Scan for the cell matching the given text and deliver its [X, Y] coordinate at center. 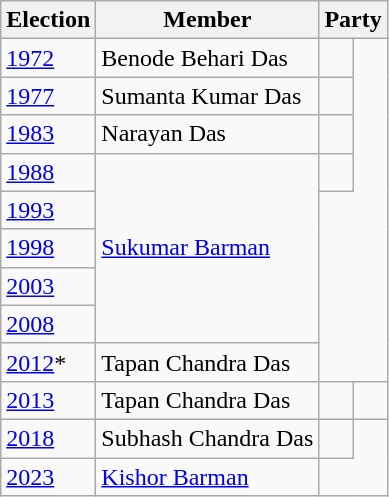
2023 [48, 477]
1993 [48, 210]
2012* [48, 362]
1988 [48, 172]
Benode Behari Das [208, 58]
2008 [48, 324]
2003 [48, 286]
Party [353, 20]
Narayan Das [208, 134]
1983 [48, 134]
Sukumar Barman [208, 248]
Election [48, 20]
Member [208, 20]
2013 [48, 400]
Subhash Chandra Das [208, 438]
1998 [48, 248]
Sumanta Kumar Das [208, 96]
1977 [48, 96]
2018 [48, 438]
Kishor Barman [208, 477]
1972 [48, 58]
